Return (X, Y) of the center of cell containing provided text 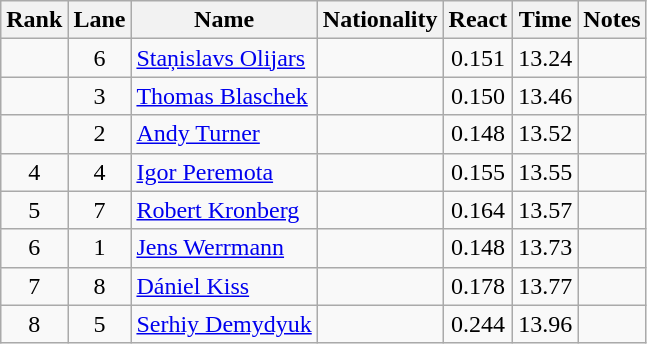
13.24 (546, 58)
Jens Werrmann (224, 248)
13.46 (546, 96)
Lane (100, 20)
React (478, 20)
13.96 (546, 324)
Thomas Blaschek (224, 96)
Rank (34, 20)
Nationality (380, 20)
Igor Peremota (224, 172)
2 (100, 134)
Robert Kronberg (224, 210)
0.178 (478, 286)
1 (100, 248)
Serhiy Demydyuk (224, 324)
0.150 (478, 96)
Notes (612, 20)
Time (546, 20)
13.73 (546, 248)
Staņislavs Olijars (224, 58)
13.52 (546, 134)
0.244 (478, 324)
Name (224, 20)
3 (100, 96)
0.164 (478, 210)
Dániel Kiss (224, 286)
0.155 (478, 172)
0.151 (478, 58)
13.55 (546, 172)
Andy Turner (224, 134)
13.77 (546, 286)
13.57 (546, 210)
